Return the (x, y) coordinate for the center point of the cell that contains the specified text.  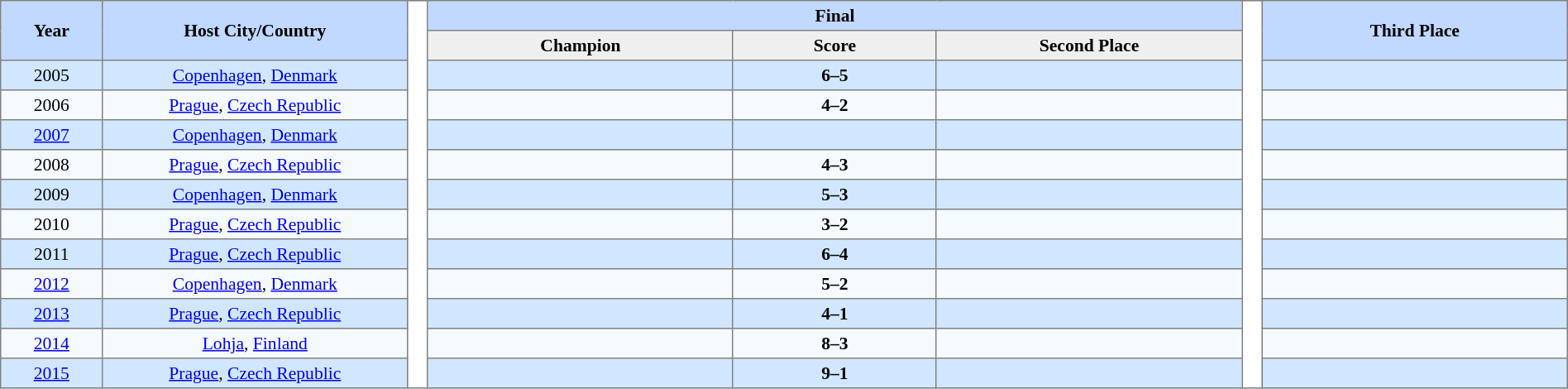
4–3 (834, 165)
Final (834, 16)
6–5 (834, 75)
2008 (51, 165)
Third Place (1414, 31)
2010 (51, 224)
2009 (51, 194)
3–2 (834, 224)
2005 (51, 75)
2014 (51, 343)
6–4 (834, 254)
2015 (51, 373)
2012 (51, 284)
Champion (581, 46)
5–3 (834, 194)
2011 (51, 254)
8–3 (834, 343)
9–1 (834, 373)
4–2 (834, 105)
Year (51, 31)
Host City/Country (255, 31)
Lohja, Finland (255, 343)
2006 (51, 105)
Second Place (1088, 46)
2013 (51, 314)
Score (834, 46)
5–2 (834, 284)
4–1 (834, 314)
2007 (51, 135)
